Identify which cell holds the provided text, then report its [X, Y] central coordinate. 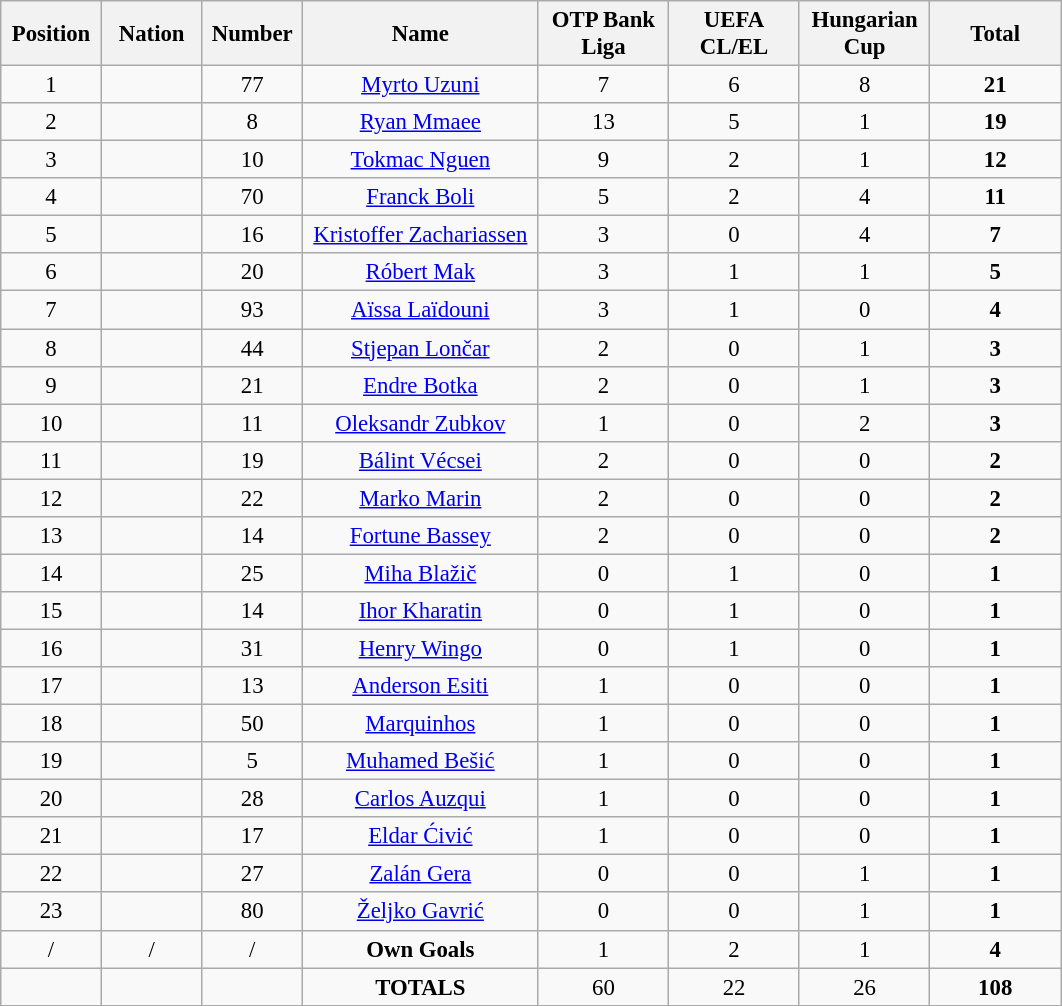
Zalán Gera [421, 874]
Hungarian Cup [864, 34]
Position [52, 34]
93 [252, 310]
Myrto Uzuni [421, 85]
Eldar Ćivić [421, 836]
OTP Bank Liga [604, 34]
Marquinhos [421, 724]
44 [252, 348]
Nation [152, 34]
Stjepan Lončar [421, 348]
70 [252, 197]
50 [252, 724]
Bálint Vécsei [421, 460]
Miha Blažič [421, 573]
Željko Gavrić [421, 912]
25 [252, 573]
TOTALS [421, 987]
Number [252, 34]
Own Goals [421, 949]
Anderson Esiti [421, 686]
Franck Boli [421, 197]
Róbert Mak [421, 273]
15 [52, 611]
23 [52, 912]
77 [252, 85]
Henry Wingo [421, 648]
Marko Marin [421, 498]
Total [996, 34]
Tokmac Nguen [421, 160]
31 [252, 648]
Endre Botka [421, 385]
Fortune Bassey [421, 536]
Kristoffer Zachariassen [421, 235]
Ryan Mmaee [421, 122]
80 [252, 912]
Carlos Auzqui [421, 799]
Name [421, 34]
28 [252, 799]
Aïssa Laïdouni [421, 310]
108 [996, 987]
26 [864, 987]
Muhamed Bešić [421, 761]
18 [52, 724]
27 [252, 874]
Oleksandr Zubkov [421, 423]
60 [604, 987]
UEFA CL/EL [734, 34]
Ihor Kharatin [421, 611]
